For the text-containing cell, return its midpoint in (x, y) coordinate format. 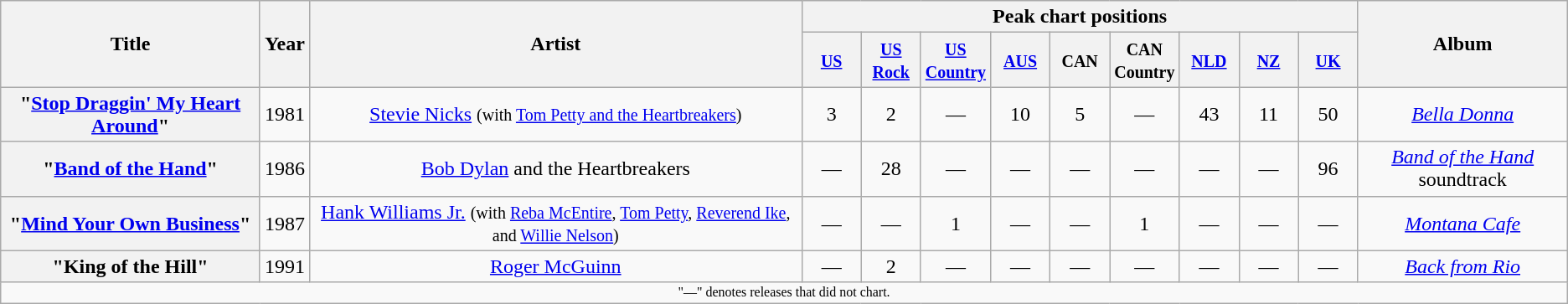
Montana Cafe (1462, 223)
CAN (1081, 60)
"Stop Draggin' My Heart Around" (131, 114)
Back from Rio (1462, 266)
CAN Country (1144, 60)
1981 (285, 114)
AUS (1020, 60)
Band of the Hand soundtrack (1462, 169)
43 (1210, 114)
Artist (555, 44)
Album (1462, 44)
1987 (285, 223)
NZ (1268, 60)
3 (831, 114)
96 (1328, 169)
Title (131, 44)
US Rock (891, 60)
"—" denotes releases that did not chart. (784, 292)
Hank Williams Jr. (with Reba McEntire, Tom Petty, Reverend Ike, and Willie Nelson) (555, 223)
US Country (955, 60)
Peak chart positions (1080, 17)
1991 (285, 266)
UK (1328, 60)
US (831, 60)
Bob Dylan and the Heartbreakers (555, 169)
NLD (1210, 60)
Bella Donna (1462, 114)
11 (1268, 114)
Stevie Nicks (with Tom Petty and the Heartbreakers) (555, 114)
1986 (285, 169)
"Band of the Hand" (131, 169)
Year (285, 44)
28 (891, 169)
10 (1020, 114)
5 (1081, 114)
50 (1328, 114)
"King of the Hill" (131, 266)
Roger McGuinn (555, 266)
"Mind Your Own Business" (131, 223)
